Identify which cell holds the provided text, then report its (X, Y) central coordinate. 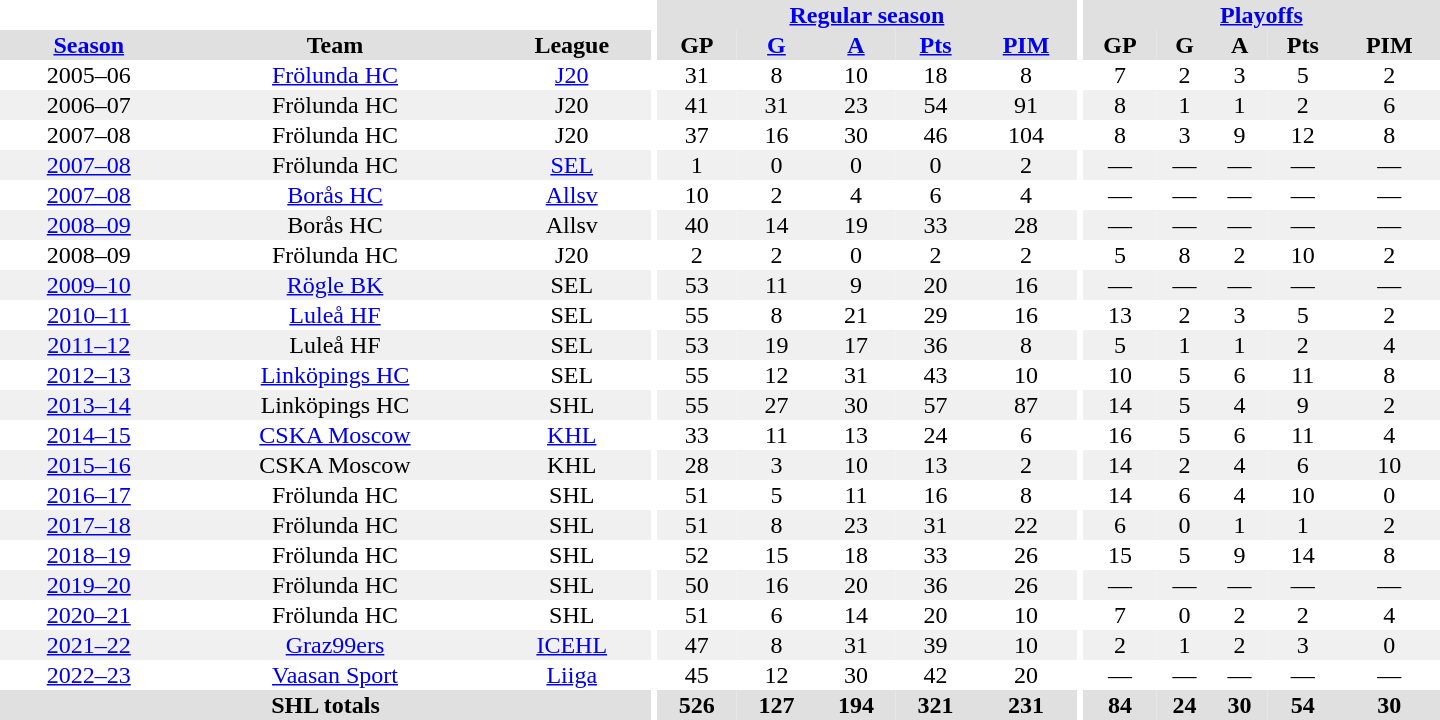
2011–12 (89, 345)
Playoffs (1262, 15)
2020–21 (89, 615)
League (571, 45)
29 (936, 315)
Rögle BK (336, 285)
ICEHL (571, 645)
Vaasan Sport (336, 675)
127 (777, 705)
Liiga (571, 675)
91 (1026, 105)
42 (936, 675)
104 (1026, 135)
2006–07 (89, 105)
37 (697, 135)
2019–20 (89, 585)
84 (1120, 705)
52 (697, 555)
50 (697, 585)
2005–06 (89, 75)
27 (777, 405)
39 (936, 645)
21 (856, 315)
45 (697, 675)
41 (697, 105)
2012–13 (89, 375)
46 (936, 135)
43 (936, 375)
2018–19 (89, 555)
526 (697, 705)
2009–10 (89, 285)
231 (1026, 705)
2022–23 (89, 675)
2013–14 (89, 405)
Season (89, 45)
2014–15 (89, 435)
22 (1026, 525)
40 (697, 225)
87 (1026, 405)
57 (936, 405)
2016–17 (89, 495)
2021–22 (89, 645)
Team (336, 45)
Graz99ers (336, 645)
47 (697, 645)
Regular season (867, 15)
17 (856, 345)
2015–16 (89, 465)
2017–18 (89, 525)
SHL totals (326, 705)
194 (856, 705)
321 (936, 705)
2010–11 (89, 315)
